Extract the [x, y] coordinate from the center of the cell holding the provided text.  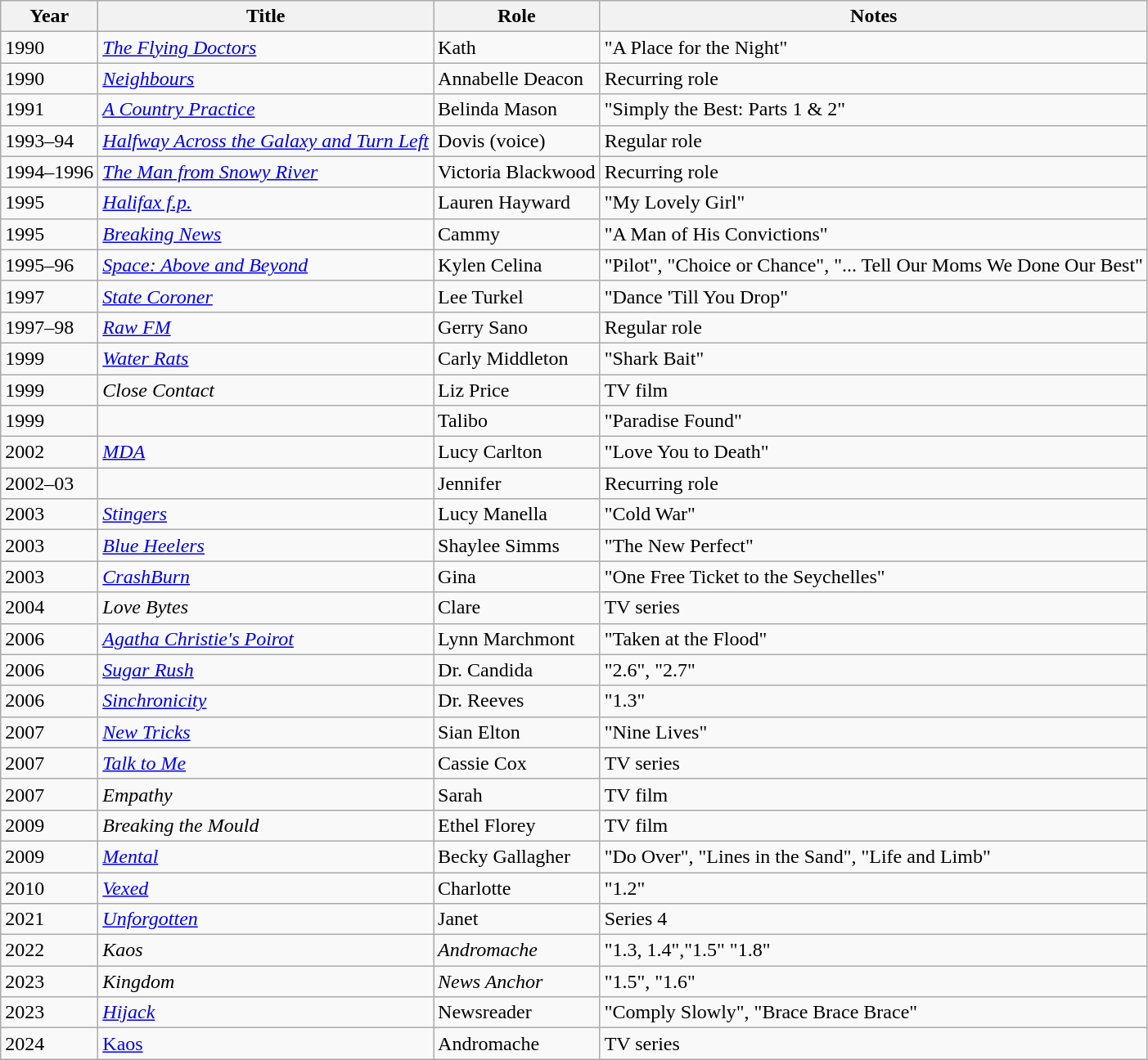
Janet [517, 919]
Dovis (voice) [517, 141]
"1.2" [874, 887]
"My Lovely Girl" [874, 203]
"One Free Ticket to the Seychelles" [874, 577]
"Cold War" [874, 514]
Gina [517, 577]
Notes [874, 16]
"Shark Bait" [874, 358]
Kath [517, 47]
"The New Perfect" [874, 546]
Charlotte [517, 887]
Belinda Mason [517, 110]
Victoria Blackwood [517, 172]
2010 [49, 887]
Raw FM [266, 327]
Unforgotten [266, 919]
1994–1996 [49, 172]
2024 [49, 1044]
Lucy Manella [517, 514]
2004 [49, 608]
Hijack [266, 1013]
Clare [517, 608]
Stingers [266, 514]
"Comply Slowly", "Brace Brace Brace" [874, 1013]
"Love You to Death" [874, 452]
Empathy [266, 794]
2002 [49, 452]
Kylen Celina [517, 265]
The Flying Doctors [266, 47]
Neighbours [266, 79]
CrashBurn [266, 577]
Sarah [517, 794]
Mental [266, 856]
Lee Turkel [517, 296]
Jennifer [517, 483]
"1.3, 1.4","1.5" "1.8" [874, 950]
Cammy [517, 234]
Ethel Florey [517, 825]
Space: Above and Beyond [266, 265]
Year [49, 16]
Carly Middleton [517, 358]
Title [266, 16]
"Pilot", "Choice or Chance", "... Tell Our Moms We Done Our Best" [874, 265]
Annabelle Deacon [517, 79]
Halifax f.p. [266, 203]
Love Bytes [266, 608]
News Anchor [517, 981]
Vexed [266, 887]
"1.3" [874, 701]
"Dance 'Till You Drop" [874, 296]
"Simply the Best: Parts 1 & 2" [874, 110]
"Do Over", "Lines in the Sand", "Life and Limb" [874, 856]
Lynn Marchmont [517, 639]
2021 [49, 919]
"A Place for the Night" [874, 47]
Breaking News [266, 234]
Series 4 [874, 919]
Role [517, 16]
Cassie Cox [517, 763]
Breaking the Mould [266, 825]
Dr. Reeves [517, 701]
Close Contact [266, 390]
The Man from Snowy River [266, 172]
1997 [49, 296]
Sinchronicity [266, 701]
Newsreader [517, 1013]
"A Man of His Convictions" [874, 234]
MDA [266, 452]
Dr. Candida [517, 670]
Sugar Rush [266, 670]
"1.5", "1.6" [874, 981]
Halfway Across the Galaxy and Turn Left [266, 141]
1991 [49, 110]
Lauren Hayward [517, 203]
Agatha Christie's Poirot [266, 639]
Blue Heelers [266, 546]
"Nine Lives" [874, 732]
"Paradise Found" [874, 421]
New Tricks [266, 732]
Talk to Me [266, 763]
Water Rats [266, 358]
Liz Price [517, 390]
Talibo [517, 421]
Lucy Carlton [517, 452]
"2.6", "2.7" [874, 670]
1993–94 [49, 141]
Kingdom [266, 981]
A Country Practice [266, 110]
Sian Elton [517, 732]
Gerry Sano [517, 327]
2002–03 [49, 483]
1995–96 [49, 265]
Shaylee Simms [517, 546]
2022 [49, 950]
Becky Gallagher [517, 856]
"Taken at the Flood" [874, 639]
1997–98 [49, 327]
State Coroner [266, 296]
